From the cell containing the given text, extract its center point as (x, y) coordinate. 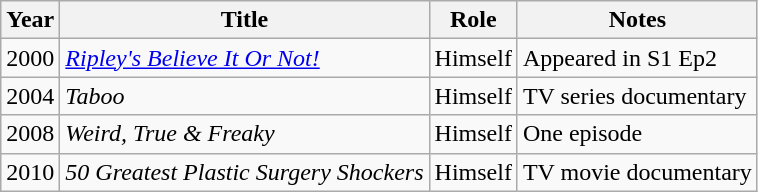
Ripley's Believe It Or Not! (244, 58)
Role (473, 20)
2010 (30, 172)
2008 (30, 134)
Appeared in S1 Ep2 (637, 58)
TV series documentary (637, 96)
2000 (30, 58)
Title (244, 20)
Taboo (244, 96)
One episode (637, 134)
Notes (637, 20)
Weird, True & Freaky (244, 134)
50 Greatest Plastic Surgery Shockers (244, 172)
Year (30, 20)
2004 (30, 96)
TV movie documentary (637, 172)
